Return [x, y] of the center of cell containing provided text 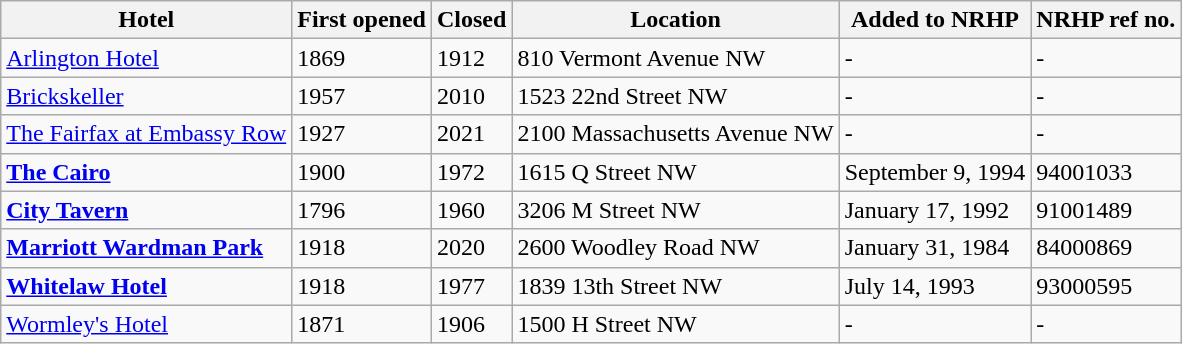
2100 Massachusetts Avenue NW [676, 134]
Marriott Wardman Park [146, 248]
Added to NRHP [935, 20]
Closed [471, 20]
1523 22nd Street NW [676, 96]
First opened [362, 20]
1839 13th Street NW [676, 286]
Wormley's Hotel [146, 324]
91001489 [1106, 210]
1912 [471, 58]
Hotel [146, 20]
Whitelaw Hotel [146, 286]
Location [676, 20]
1871 [362, 324]
1977 [471, 286]
1972 [471, 172]
84000869 [1106, 248]
810 Vermont Avenue NW [676, 58]
July 14, 1993 [935, 286]
1960 [471, 210]
2600 Woodley Road NW [676, 248]
94001033 [1106, 172]
2020 [471, 248]
January 17, 1992 [935, 210]
1927 [362, 134]
2010 [471, 96]
1796 [362, 210]
Brickskeller [146, 96]
1957 [362, 96]
City Tavern [146, 210]
3206 M Street NW [676, 210]
NRHP ref no. [1106, 20]
The Cairo [146, 172]
January 31, 1984 [935, 248]
1615 Q Street NW [676, 172]
1906 [471, 324]
Arlington Hotel [146, 58]
2021 [471, 134]
September 9, 1994 [935, 172]
The Fairfax at Embassy Row [146, 134]
1500 H Street NW [676, 324]
1869 [362, 58]
93000595 [1106, 286]
1900 [362, 172]
